Capture the cell that displays the provided text and extract its (x, y) central coordinate. 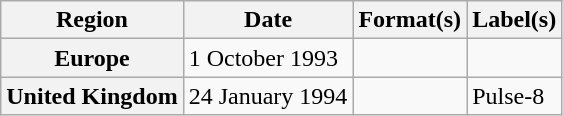
Region (92, 20)
United Kingdom (92, 96)
1 October 1993 (268, 58)
Pulse-8 (514, 96)
Date (268, 20)
24 January 1994 (268, 96)
Europe (92, 58)
Format(s) (410, 20)
Label(s) (514, 20)
